Identify which cell holds the provided text, then report its (X, Y) central coordinate. 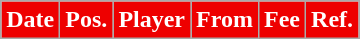
Ref. (332, 20)
Fee (282, 20)
Date (30, 20)
From (225, 20)
Pos. (86, 20)
Player (152, 20)
